Scan for the cell matching the given text and deliver its (x, y) coordinate at center. 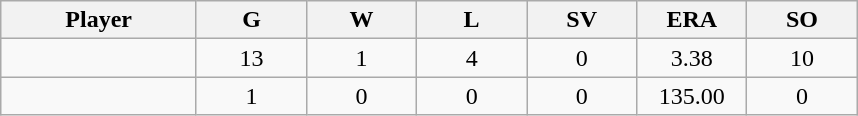
13 (251, 58)
4 (472, 58)
SV (582, 20)
SO (802, 20)
ERA (692, 20)
Player (99, 20)
3.38 (692, 58)
L (472, 20)
135.00 (692, 96)
W (362, 20)
10 (802, 58)
G (251, 20)
